Capture the cell that displays the provided text and extract its [X, Y] central coordinate. 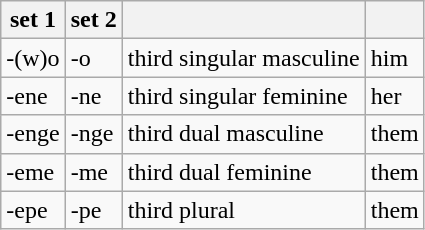
third dual masculine [244, 134]
-eme [33, 172]
third dual feminine [244, 172]
her [394, 96]
-enge [33, 134]
third singular feminine [244, 96]
-pe [94, 210]
-ne [94, 96]
third plural [244, 210]
him [394, 58]
set 2 [94, 20]
third singular masculine [244, 58]
-o [94, 58]
-ene [33, 96]
-(w)o [33, 58]
-nge [94, 134]
-epe [33, 210]
set 1 [33, 20]
-me [94, 172]
